Locate the cell with the specified text and output its (X, Y) center coordinate. 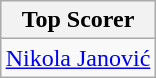
Nikola Janović (78, 58)
Top Scorer (78, 20)
